For the text-containing cell, return its midpoint in [x, y] coordinate format. 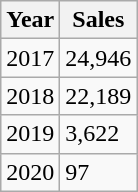
97 [98, 172]
2019 [30, 134]
3,622 [98, 134]
Sales [98, 20]
22,189 [98, 96]
2018 [30, 96]
Year [30, 20]
24,946 [98, 58]
2020 [30, 172]
2017 [30, 58]
